Find where the given text appears and provide that cell's center as (X, Y) coordinate. 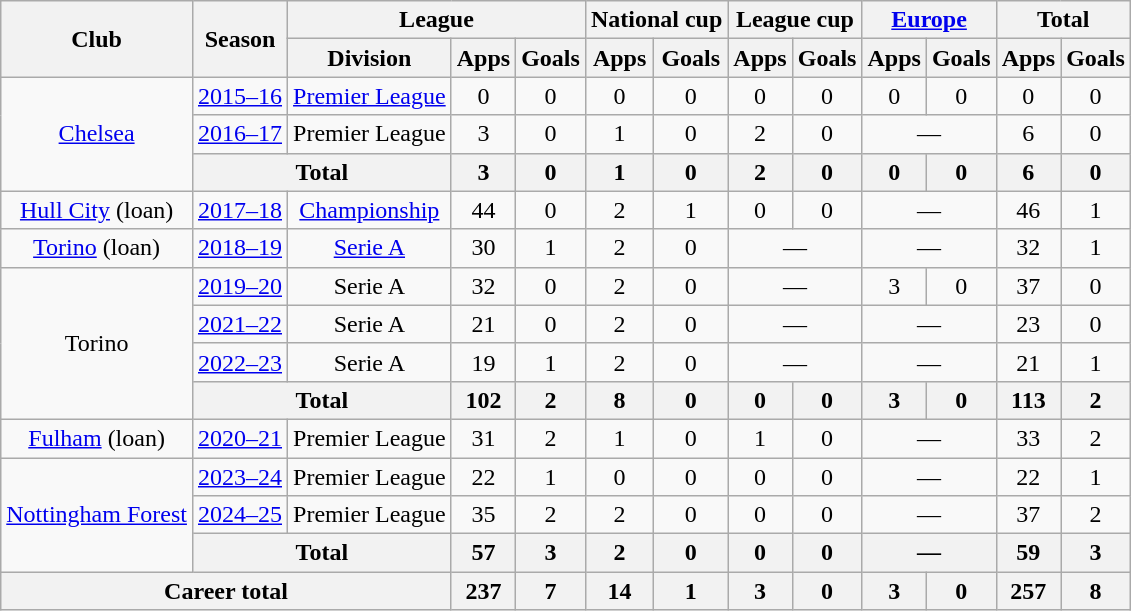
35 (483, 515)
19 (483, 362)
Career total (226, 591)
46 (1028, 210)
102 (483, 400)
2021–22 (240, 324)
30 (483, 248)
Season (240, 39)
Torino (97, 343)
257 (1028, 591)
Europe (929, 20)
Club (97, 39)
National cup (656, 20)
237 (483, 591)
Nottingham Forest (97, 515)
23 (1028, 324)
2015–16 (240, 96)
Torino (loan) (97, 248)
57 (483, 553)
2016–17 (240, 134)
2017–18 (240, 210)
League cup (795, 20)
Championship (370, 210)
33 (1028, 438)
44 (483, 210)
League (437, 20)
7 (551, 591)
2023–24 (240, 477)
Fulham (loan) (97, 438)
Hull City (loan) (97, 210)
2019–20 (240, 286)
113 (1028, 400)
2018–19 (240, 248)
2022–23 (240, 362)
59 (1028, 553)
14 (619, 591)
2024–25 (240, 515)
Chelsea (97, 134)
31 (483, 438)
2020–21 (240, 438)
Division (370, 58)
